Scan for the cell matching the given text and deliver its [x, y] coordinate at center. 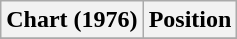
Position [190, 20]
Chart (1976) [72, 20]
